Pinpoint the cell where the given text exists, returning its [x, y] midpoint coordinate. 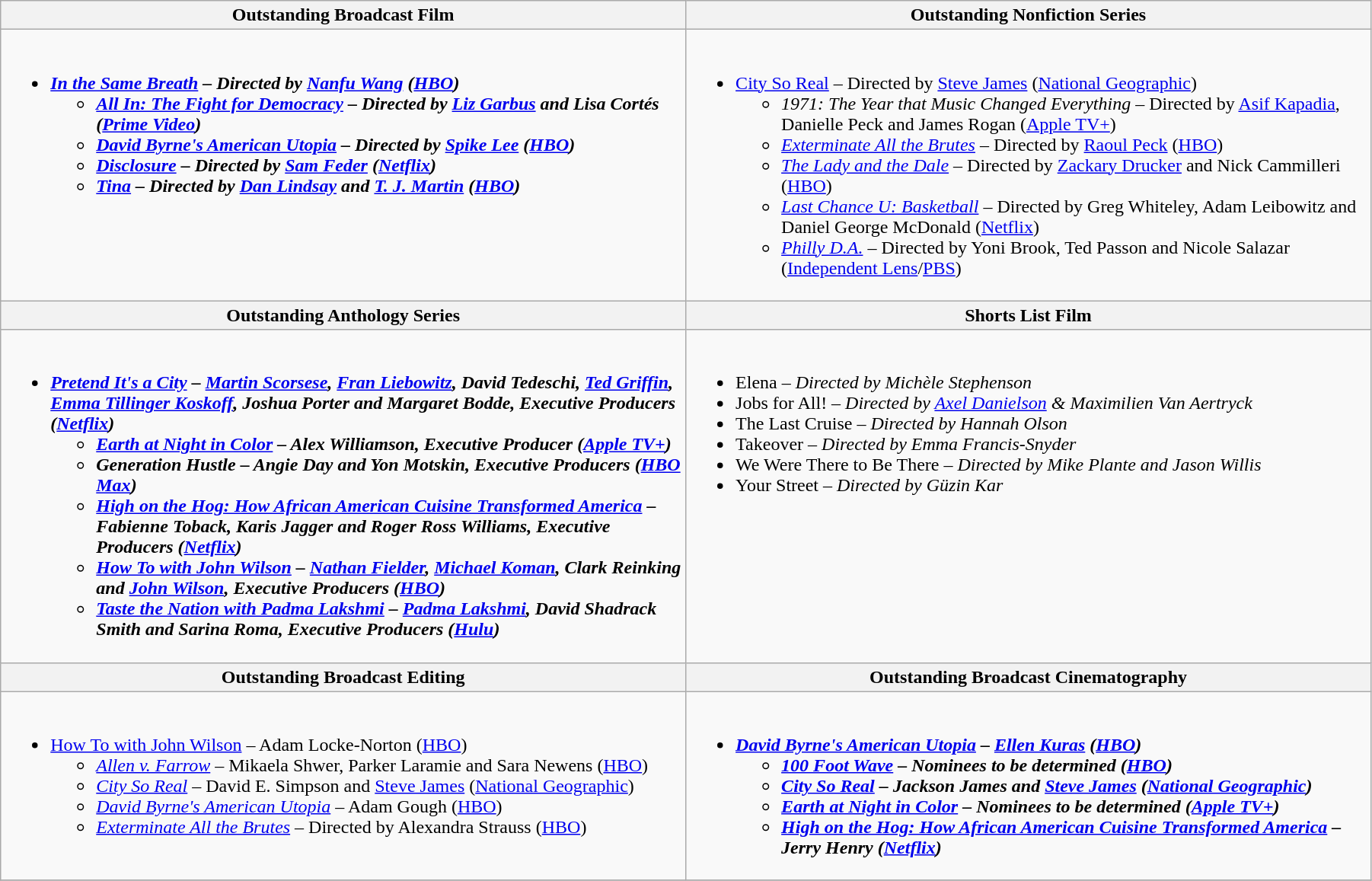
Outstanding Broadcast Editing [343, 677]
Outstanding Broadcast Film [343, 15]
Shorts List Film [1029, 315]
Outstanding Nonfiction Series [1029, 15]
Outstanding Broadcast Cinematography [1029, 677]
Outstanding Anthology Series [343, 315]
